Detect which cell encompasses the target text, then output its [x, y] center coordinate. 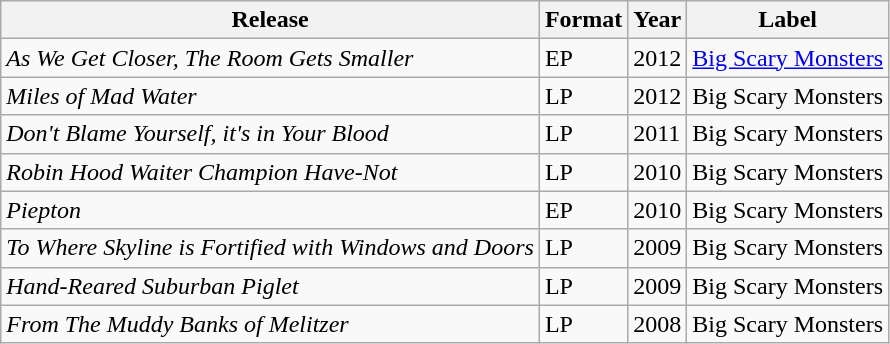
Piepton [270, 210]
Robin Hood Waiter Champion Have-Not [270, 172]
Don't Blame Yourself, it's in Your Blood [270, 134]
To Where Skyline is Fortified with Windows and Doors [270, 248]
Year [658, 20]
Miles of Mad Water [270, 96]
Label [788, 20]
2008 [658, 324]
Release [270, 20]
2011 [658, 134]
From The Muddy Banks of Melitzer [270, 324]
Format [583, 20]
Hand-Reared Suburban Piglet [270, 286]
As We Get Closer, The Room Gets Smaller [270, 58]
